Find where the given text appears and provide that cell's center as (X, Y) coordinate. 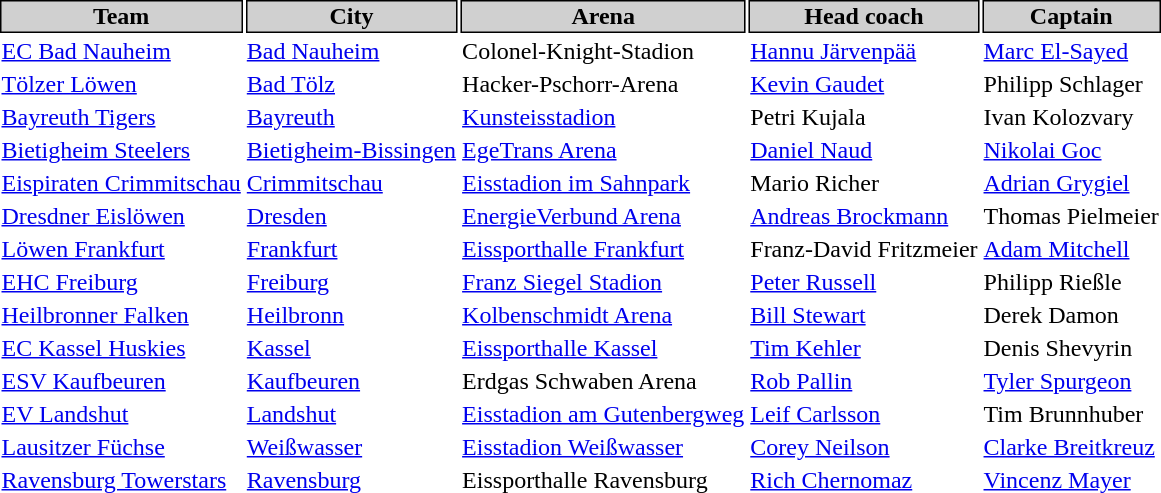
Leif Carlsson (864, 414)
Bietigheim Steelers (121, 150)
Hacker-Pschorr-Arena (604, 84)
Ivan Kolozvary (1071, 117)
Tim Kehler (864, 348)
Bayreuth Tigers (121, 117)
Franz-David Fritzmeier (864, 249)
Adam Mitchell (1071, 249)
Nikolai Goc (1071, 150)
Bayreuth (351, 117)
Tim Brunnhuber (1071, 414)
Freiburg (351, 282)
Eisstadion Weißwasser (604, 447)
City (351, 16)
Heilbronn (351, 315)
Team (121, 16)
Bill Stewart (864, 315)
Kaufbeuren (351, 381)
Löwen Frankfurt (121, 249)
Daniel Naud (864, 150)
Eissporthalle Kassel (604, 348)
Franz Siegel Stadion (604, 282)
Dresdner Eislöwen (121, 216)
Head coach (864, 16)
Eisstadion am Gutenbergweg (604, 414)
Tyler Spurgeon (1071, 381)
Philipp Schlager (1071, 84)
Adrian Grygiel (1071, 183)
Corey Neilson (864, 447)
Marc El-Sayed (1071, 51)
Eissporthalle Frankfurt (604, 249)
Lausitzer Füchse (121, 447)
Weißwasser (351, 447)
EHC Freiburg (121, 282)
Clarke Breitkreuz (1071, 447)
Kassel (351, 348)
Eispiraten Crimmitschau (121, 183)
Kunsteisstadion (604, 117)
Hannu Järvenpää (864, 51)
Mario Richer (864, 183)
Eisstadion im Sahnpark (604, 183)
Andreas Brockmann (864, 216)
EnergieVerbund Arena (604, 216)
Derek Damon (1071, 315)
EC Kassel Huskies (121, 348)
Kolbenschmidt Arena (604, 315)
Erdgas Schwaben Arena (604, 381)
Heilbronner Falken (121, 315)
Crimmitschau (351, 183)
Kevin Gaudet (864, 84)
Frankfurt (351, 249)
Denis Shevyrin (1071, 348)
Rob Pallin (864, 381)
Peter Russell (864, 282)
Captain (1071, 16)
Bad Nauheim (351, 51)
Dresden (351, 216)
EC Bad Nauheim (121, 51)
Philipp Rießle (1071, 282)
Colonel-Knight-Stadion (604, 51)
Thomas Pielmeier (1071, 216)
Tölzer Löwen (121, 84)
EgeTrans Arena (604, 150)
EV Landshut (121, 414)
Landshut (351, 414)
Petri Kujala (864, 117)
ESV Kaufbeuren (121, 381)
Bietigheim-Bissingen (351, 150)
Arena (604, 16)
Bad Tölz (351, 84)
